Output the [x, y] coordinate of the center of the cell containing the given text.  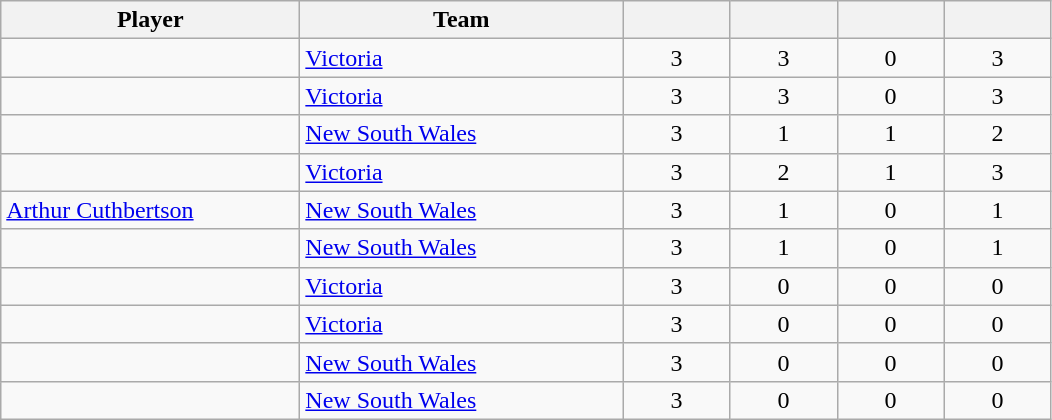
Player [150, 20]
Arthur Cuthbertson [150, 210]
Team [462, 20]
